Output the [x, y] coordinate of the center of the cell containing the given text.  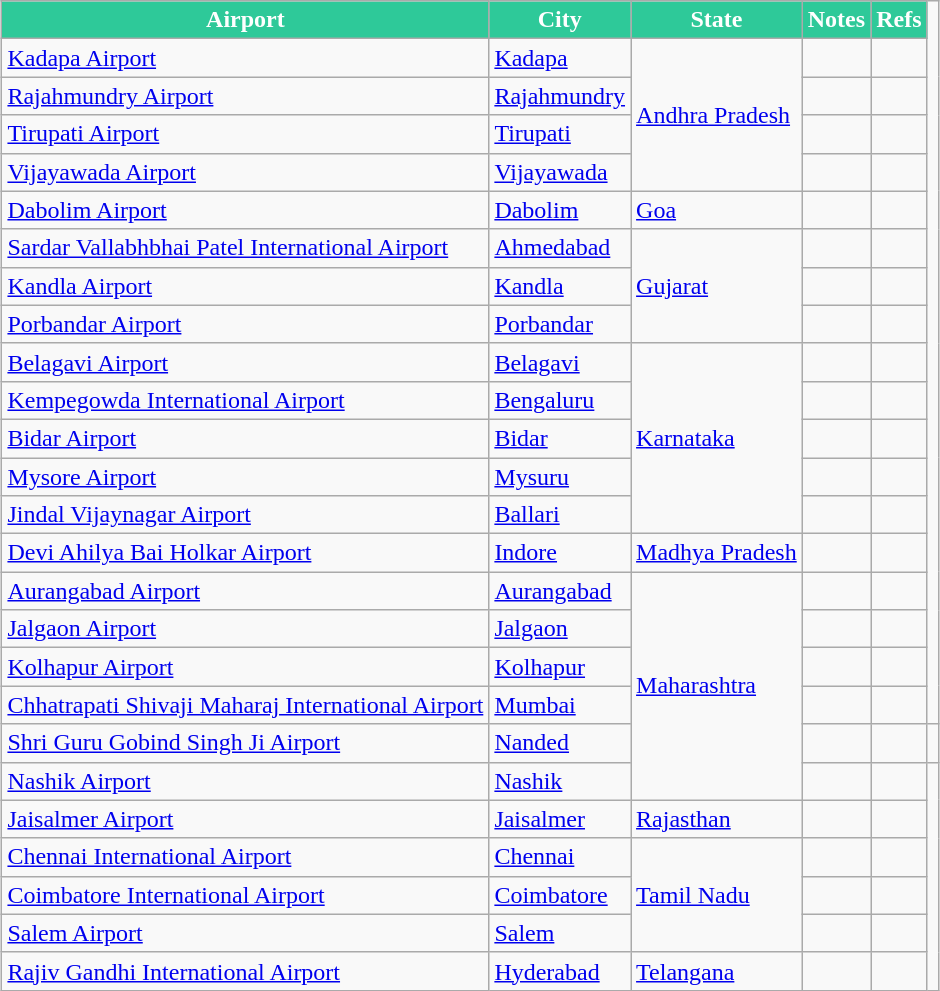
Jaisalmer [560, 819]
Kadapa Airport [246, 58]
Belagavi Airport [246, 362]
Vijayawada Airport [246, 172]
Dabolim Airport [246, 210]
Vijayawada [560, 172]
Mysuru [560, 477]
Coimbatore International Airport [246, 895]
Telangana [717, 971]
Chennai [560, 857]
Jalgaon Airport [246, 629]
Mysore Airport [246, 477]
Airport [246, 20]
Nashik Airport [246, 781]
Chhatrapati Shivaji Maharaj International Airport [246, 705]
Kolhapur Airport [246, 667]
Notes [836, 20]
Tamil Nadu [717, 895]
Kadapa [560, 58]
Kandla [560, 286]
Nanded [560, 743]
Rajiv Gandhi International Airport [246, 971]
Bidar [560, 438]
Shri Guru Gobind Singh Ji Airport [246, 743]
Tirupati [560, 134]
Nashik [560, 781]
Rajahmundry Airport [246, 96]
Jalgaon [560, 629]
Porbandar Airport [246, 324]
Chennai International Airport [246, 857]
Hyderabad [560, 971]
Goa [717, 210]
Ahmedabad [560, 248]
City [560, 20]
Mumbai [560, 705]
Devi Ahilya Bai Holkar Airport [246, 553]
Ballari [560, 515]
Belagavi [560, 362]
Maharashtra [717, 686]
Rajasthan [717, 819]
Jindal Vijaynagar Airport [246, 515]
Dabolim [560, 210]
Indore [560, 553]
Aurangabad Airport [246, 591]
Salem Airport [246, 933]
Madhya Pradesh [717, 553]
Salem [560, 933]
Rajahmundry [560, 96]
Karnataka [717, 438]
Aurangabad [560, 591]
Tirupati Airport [246, 134]
Bengaluru [560, 400]
Bidar Airport [246, 438]
Kempegowda International Airport [246, 400]
State [717, 20]
Gujarat [717, 286]
Coimbatore [560, 895]
Jaisalmer Airport [246, 819]
Porbandar [560, 324]
Kolhapur [560, 667]
Sardar Vallabhbhai Patel International Airport [246, 248]
Kandla Airport [246, 286]
Andhra Pradesh [717, 115]
Refs [899, 20]
